For the text-containing cell, return its midpoint in [X, Y] coordinate format. 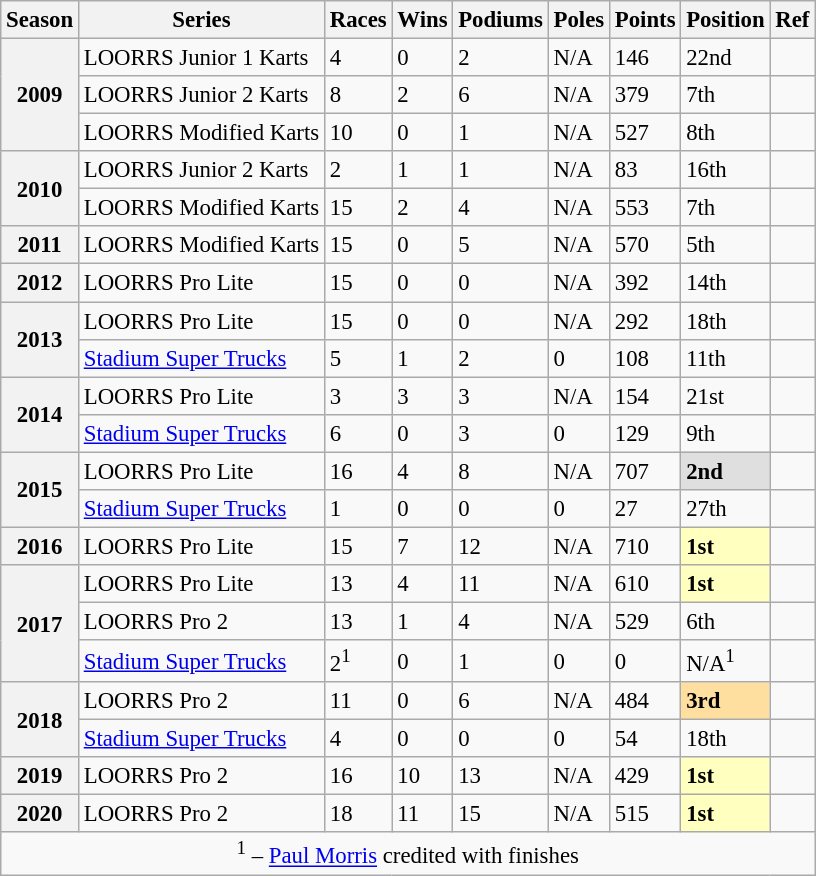
22nd [726, 58]
27 [644, 509]
553 [644, 208]
Position [726, 20]
292 [644, 321]
18 [358, 814]
2014 [40, 414]
11th [726, 358]
527 [644, 133]
2019 [40, 776]
515 [644, 814]
21st [726, 396]
2020 [40, 814]
N/A1 [726, 661]
16th [726, 170]
2016 [40, 546]
83 [644, 170]
Races [358, 20]
7 [422, 546]
Wins [422, 20]
2015 [40, 490]
2011 [40, 245]
429 [644, 776]
Series [201, 20]
570 [644, 245]
154 [644, 396]
9th [726, 433]
2013 [40, 340]
5th [726, 245]
Poles [578, 20]
12 [500, 546]
2009 [40, 96]
379 [644, 95]
3rd [726, 701]
707 [644, 471]
14th [726, 283]
Points [644, 20]
392 [644, 283]
Ref [792, 20]
Season [40, 20]
529 [644, 621]
108 [644, 358]
LOORRS Junior 1 Karts [201, 58]
2012 [40, 283]
1 – Paul Morris credited with finishes [408, 854]
6th [726, 621]
2017 [40, 624]
610 [644, 584]
8th [726, 133]
484 [644, 701]
27th [726, 509]
710 [644, 546]
129 [644, 433]
21 [358, 661]
Podiums [500, 20]
2010 [40, 188]
2018 [40, 720]
54 [644, 739]
2nd [726, 471]
146 [644, 58]
